Pinpoint the cell where the given text exists, returning its (x, y) midpoint coordinate. 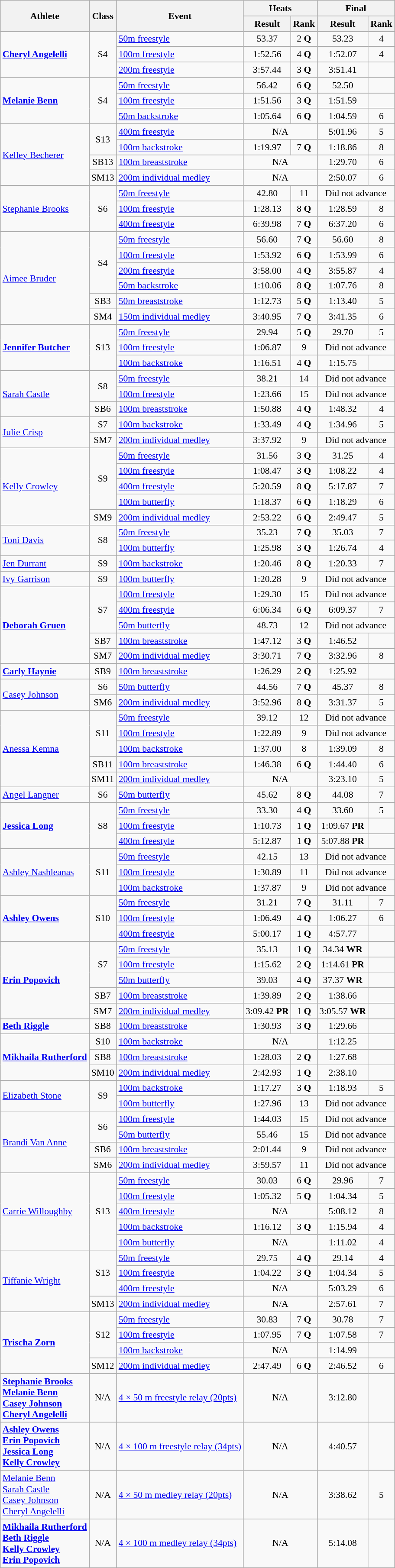
53.23 (343, 39)
5:17.87 (343, 487)
Casey Johnson (45, 695)
Trischa Zorn (45, 1342)
5:07.88 PR (343, 841)
1:29.30 (267, 595)
1:30.93 (267, 1026)
1:20.46 (267, 564)
33.60 (343, 811)
1:44.03 (267, 1119)
42.80 (267, 194)
35.23 (267, 533)
34.34 WR (343, 949)
5:03.29 (343, 1289)
5:00.17 (267, 934)
44.08 (343, 795)
1:19.97 (267, 147)
5:01.96 (343, 132)
39.12 (267, 718)
31.21 (267, 903)
1:14.99 (343, 1351)
Deborah Gruen (45, 625)
Sarah Castle (45, 394)
1:22.89 (267, 734)
35.03 (343, 533)
3:30.71 (267, 656)
1:07.76 (343, 286)
Jennifer Butcher (45, 347)
S12 (103, 1335)
3:59.57 (267, 1165)
Jen Durrant (45, 564)
Julie Crisp (45, 432)
Melanie Benn Sarah Castle Casey Johnson Cheryl Angelelli (45, 1495)
1:04.22 (267, 1273)
45.37 (343, 687)
1:06.27 (343, 918)
1:50.88 (267, 409)
Toni Davis (45, 540)
42.15 (267, 857)
1:20.33 (343, 564)
1:12.73 (267, 301)
Erin Popovich (45, 980)
29.75 (267, 1258)
1:46.38 (267, 764)
1:23.66 (267, 394)
1:38.66 (343, 996)
37.37 WR (343, 980)
6:37.20 (343, 224)
1:29.70 (343, 162)
3:12.80 (343, 1398)
1:16.51 (267, 363)
Carrie Willoughby (45, 1212)
1:51.59 (343, 101)
1:46.52 (343, 641)
SB11 (103, 764)
3:23.10 (343, 779)
2:47.49 (267, 1366)
Ashley Owens (45, 918)
Elizabeth Stone (45, 1096)
2:53.22 (267, 517)
3:38.62 (343, 1495)
1:15.62 (267, 965)
Stephanie Brooks Melanie Benn Casey Johnson Cheryl Angelelli (45, 1398)
1:53.92 (267, 255)
31.56 (267, 456)
1:29.66 (343, 1026)
1:18.37 (267, 502)
Angel Langner (45, 795)
29.70 (343, 332)
Beth Riggle (45, 1026)
55.46 (267, 1135)
1:51.56 (267, 101)
1:14.61 PR (343, 965)
2:42.93 (267, 1073)
4 × 50 m freestyle relay (20pts) (180, 1398)
1:15.94 (343, 1227)
1:27.96 (267, 1104)
53.37 (267, 39)
30.83 (267, 1319)
SB9 (103, 672)
3:40.95 (267, 317)
44.56 (267, 687)
29.14 (343, 1258)
1:33.49 (267, 425)
4 × 100 m medley relay (34pts) (180, 1543)
Kelly Crowley (45, 486)
5:08.12 (343, 1212)
Anessa Kemna (45, 749)
1:28.59 (343, 209)
31.25 (343, 456)
1:28.03 (267, 1057)
45.62 (267, 795)
SB13 (103, 162)
1:52.56 (267, 55)
Final (356, 8)
3:09.42 PR (267, 1011)
1:07.58 (343, 1335)
1:16.12 (267, 1227)
1:08.22 (343, 471)
3:05.57 WR (343, 1011)
1:18.93 (343, 1088)
52.50 (343, 85)
1:10.06 (267, 286)
30.78 (343, 1319)
150m individual medley (180, 317)
3:58.00 (267, 271)
1:39.09 (343, 749)
3:41.35 (343, 317)
SB3 (103, 301)
38.21 (267, 378)
1:28.13 (267, 209)
1:17.27 (267, 1088)
1:27.68 (343, 1057)
50m breaststroke (180, 301)
1:08.47 (267, 471)
29.96 (343, 1181)
SM11 (103, 779)
1:20.28 (267, 579)
56.42 (267, 85)
14 (304, 378)
Brandi Van Anne (45, 1142)
Stephanie Brooks (45, 209)
3:57.44 (267, 70)
1:06.49 (267, 918)
1:04.59 (343, 116)
1:37.87 (267, 888)
5:12.87 (267, 841)
3:51.41 (343, 70)
1:07.95 (267, 1335)
6:39.98 (267, 224)
Ivy Garrison (45, 579)
30.03 (267, 1181)
1:12.25 (343, 1042)
Mikhaila Rutherford (45, 1057)
1:34.96 (343, 425)
Class (103, 16)
4:57.77 (343, 934)
1:26.74 (343, 548)
1:25.92 (343, 672)
Mikhaila Rutherford Beth Riggle Kelly Crowley Erin Popovich (45, 1543)
Carly Haynie (45, 672)
1:10.73 (267, 826)
4:40.57 (343, 1446)
Ashley Owens Erin Popovich Jessica Long Kelly Crowley (45, 1446)
Aimee Bruder (45, 278)
SM10 (103, 1073)
Athlete (45, 16)
1:25.98 (267, 548)
39.03 (267, 980)
Cheryl Angelelli (45, 55)
6:06.34 (267, 610)
1:48.32 (343, 409)
1:44.40 (343, 764)
1:05.64 (267, 116)
1:11.02 (343, 1242)
29.94 (267, 332)
2:46.52 (343, 1366)
1:09.67 PR (343, 826)
1:18.29 (343, 502)
SM4 (103, 317)
Ashley Nashleanas (45, 872)
1:05.32 (267, 1196)
3:52.96 (267, 702)
3:32.96 (343, 656)
4 × 50 m medley relay (20pts) (180, 1495)
SM9 (103, 517)
33.30 (267, 811)
5:20.59 (267, 487)
1:06.87 (267, 348)
1:53.99 (343, 255)
6:09.37 (343, 610)
31.11 (343, 903)
1:15.75 (343, 363)
2:49.47 (343, 517)
1:26.29 (267, 672)
1:18.86 (343, 147)
1:39.89 (267, 996)
5:14.08 (343, 1543)
1:52.07 (343, 55)
3:37.92 (267, 440)
2:38.10 (343, 1073)
2:57.61 (343, 1304)
3:55.87 (343, 271)
4 × 100 m freestyle relay (34pts) (180, 1446)
3:31.37 (343, 702)
2:50.07 (343, 178)
Jessica Long (45, 826)
1:30.89 (267, 872)
1:37.00 (267, 749)
48.73 (267, 625)
SM12 (103, 1366)
Heats (280, 8)
35.13 (267, 949)
Melanie Benn (45, 100)
Kelley Becherer (45, 155)
1:13.40 (343, 301)
1:47.12 (267, 641)
Event (180, 16)
2:01.44 (267, 1150)
Tiffanie Wright (45, 1281)
